Find where the given text appears and provide that cell's center as [x, y] coordinate. 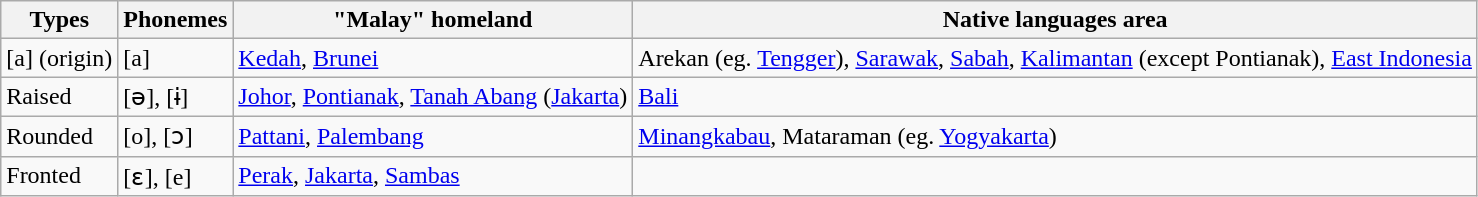
[o], [ɔ] [176, 136]
Bali [1056, 97]
Kedah, Brunei [433, 58]
Types [60, 20]
Rounded [60, 136]
[a] [176, 58]
Arekan (eg. Tengger), Sarawak, Sabah, Kalimantan (except Pontianak), East Indonesia [1056, 58]
Phonemes [176, 20]
Perak, Jakarta, Sambas [433, 176]
Raised [60, 97]
[ɛ], [e] [176, 176]
Native languages area [1056, 20]
"Malay" homeland [433, 20]
Pattani, Palembang [433, 136]
Minangkabau, Mataraman (eg. Yogyakarta) [1056, 136]
[ə], [ɨ] [176, 97]
Johor, Pontianak, Tanah Abang (Jakarta) [433, 97]
Fronted [60, 176]
[a] (origin) [60, 58]
